Pinpoint the cell where the given text exists, returning its [X, Y] midpoint coordinate. 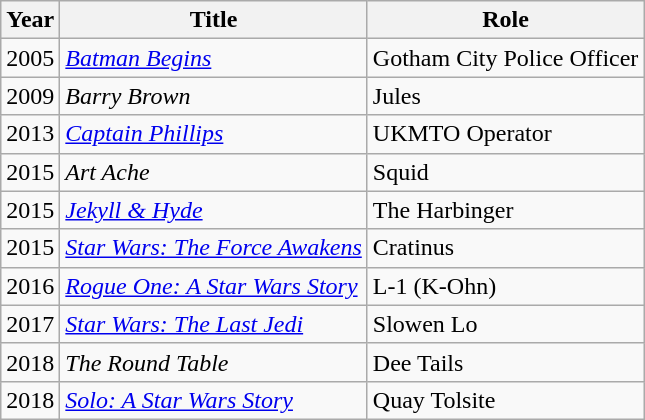
2009 [30, 96]
Role [506, 20]
Quay Tolsite [506, 400]
Cratinus [506, 248]
Jules [506, 96]
2017 [30, 324]
Jekyll & Hyde [214, 210]
The Harbinger [506, 210]
Slowen Lo [506, 324]
2016 [30, 286]
L-1 (K-Ohn) [506, 286]
2005 [30, 58]
Star Wars: The Force Awakens [214, 248]
2013 [30, 134]
Gotham City Police Officer [506, 58]
Rogue One: A Star Wars Story [214, 286]
Batman Begins [214, 58]
Barry Brown [214, 96]
Solo: A Star Wars Story [214, 400]
UKMTO Operator [506, 134]
Star Wars: The Last Jedi [214, 324]
Year [30, 20]
The Round Table [214, 362]
Dee Tails [506, 362]
Captain Phillips [214, 134]
Squid [506, 172]
Art Ache [214, 172]
Title [214, 20]
